Find where the given text appears and provide that cell's center as (x, y) coordinate. 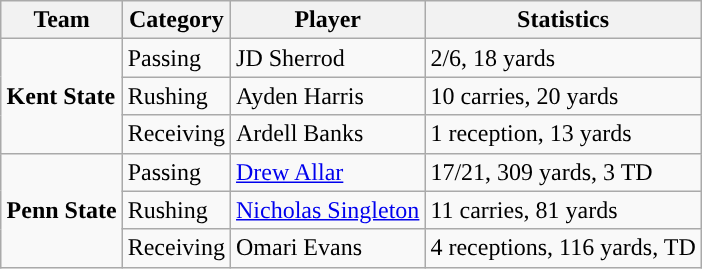
Ayden Harris (328, 96)
Ardell Banks (328, 134)
Player (328, 20)
Team (62, 20)
2/6, 18 yards (563, 58)
10 carries, 20 yards (563, 96)
Drew Allar (328, 172)
17/21, 309 yards, 3 TD (563, 172)
Category (176, 20)
Omari Evans (328, 248)
1 reception, 13 yards (563, 134)
Nicholas Singleton (328, 210)
11 carries, 81 yards (563, 210)
Statistics (563, 20)
Penn State (62, 210)
Kent State (62, 96)
4 receptions, 116 yards, TD (563, 248)
JD Sherrod (328, 58)
